Return [x, y] of the center of cell containing provided text 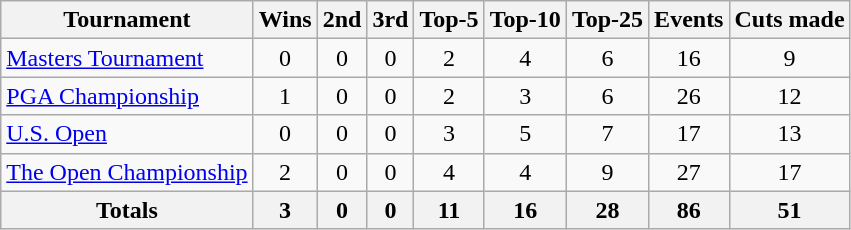
PGA Championship [127, 96]
U.S. Open [127, 134]
11 [449, 210]
26 [689, 96]
Events [689, 20]
7 [607, 134]
28 [607, 210]
3rd [390, 20]
51 [790, 210]
Totals [127, 210]
12 [790, 96]
13 [790, 134]
The Open Championship [127, 172]
Top-25 [607, 20]
Cuts made [790, 20]
Top-5 [449, 20]
Wins [285, 20]
27 [689, 172]
Masters Tournament [127, 58]
1 [285, 96]
5 [525, 134]
Tournament [127, 20]
2nd [342, 20]
Top-10 [525, 20]
86 [689, 210]
